Detect which cell encompasses the target text, then output its (x, y) center coordinate. 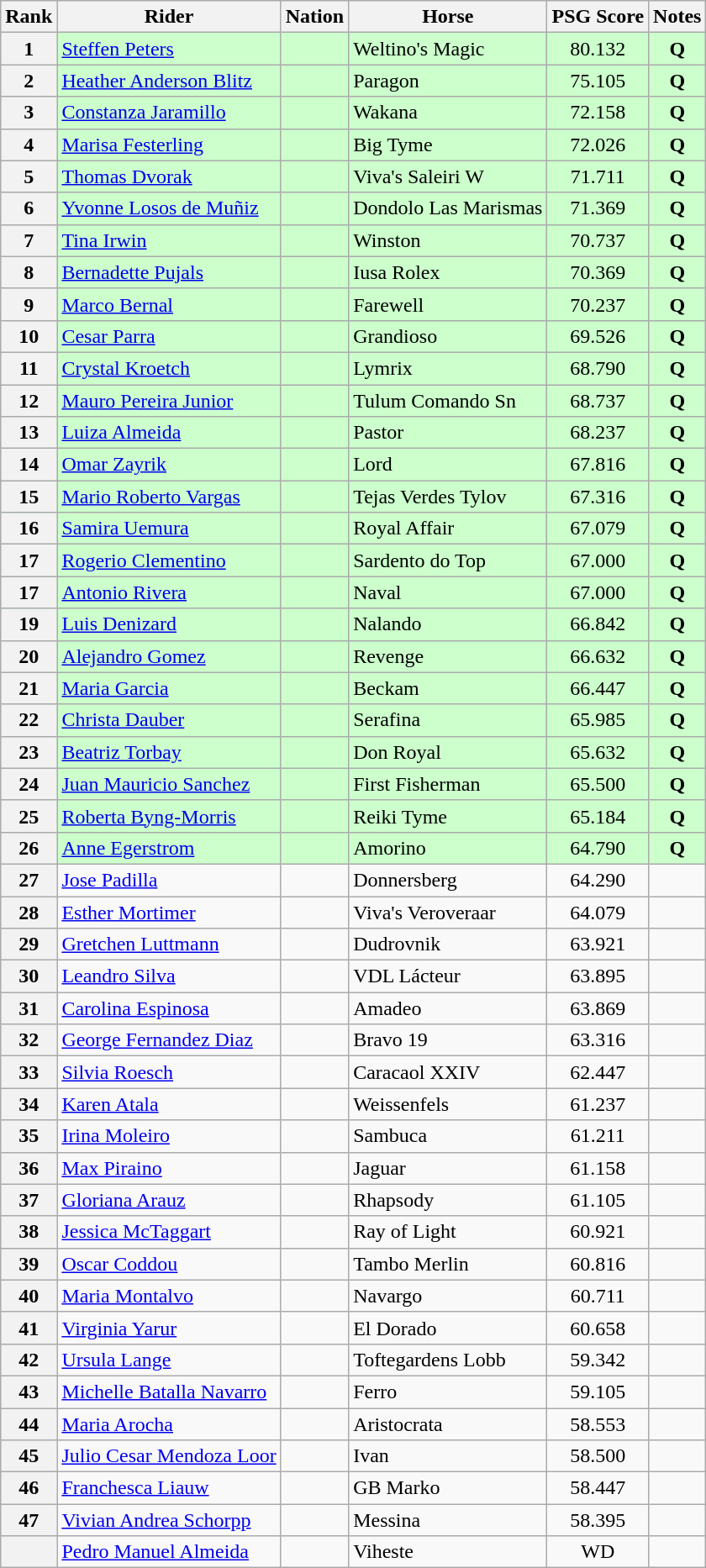
Christa Dauber (169, 720)
Thomas Dvorak (169, 176)
Luiza Almeida (169, 433)
Dudrovnik (448, 944)
30 (29, 976)
1 (29, 49)
Jessica McTaggart (169, 1232)
Iusa Rolex (448, 272)
Samira Uemura (169, 529)
44 (29, 1424)
40 (29, 1296)
65.184 (598, 816)
Juan Mauricio Sanchez (169, 784)
Esther Mortimer (169, 912)
Leandro Silva (169, 976)
60.658 (598, 1328)
64.790 (598, 848)
61.211 (598, 1136)
Royal Affair (448, 529)
66.632 (598, 656)
Paragon (448, 81)
Karen Atala (169, 1104)
42 (29, 1360)
29 (29, 944)
28 (29, 912)
46 (29, 1488)
65.500 (598, 784)
Mauro Pereira Junior (169, 401)
Sardento do Top (448, 560)
26 (29, 848)
61.158 (598, 1168)
Dondolo Las Marismas (448, 208)
34 (29, 1104)
6 (29, 208)
Tulum Comando Sn (448, 401)
Jose Padilla (169, 880)
Horse (448, 17)
68.790 (598, 368)
Maria Garcia (169, 688)
Beatriz Torbay (169, 752)
70.737 (598, 240)
Antonio Rivera (169, 592)
31 (29, 1008)
66.447 (598, 688)
4 (29, 145)
39 (29, 1264)
64.079 (598, 912)
37 (29, 1200)
43 (29, 1392)
Rogerio Clementino (169, 560)
38 (29, 1232)
7 (29, 240)
13 (29, 433)
21 (29, 688)
Roberta Byng-Morris (169, 816)
80.132 (598, 49)
58.553 (598, 1424)
12 (29, 401)
Pedro Manuel Almeida (169, 1552)
Ray of Light (448, 1232)
35 (29, 1136)
Maria Montalvo (169, 1296)
20 (29, 656)
Michelle Batalla Navarro (169, 1392)
Big Tyme (448, 145)
58.500 (598, 1456)
Julio Cesar Mendoza Loor (169, 1456)
Don Royal (448, 752)
Bravo 19 (448, 1040)
68.737 (598, 401)
Heather Anderson Blitz (169, 81)
Naval (448, 592)
Pastor (448, 433)
Navargo (448, 1296)
Gloriana Arauz (169, 1200)
Donnersberg (448, 880)
Viheste (448, 1552)
3 (29, 113)
Marisa Festerling (169, 145)
15 (29, 497)
65.985 (598, 720)
63.895 (598, 976)
11 (29, 368)
25 (29, 816)
61.105 (598, 1200)
Silvia Roesch (169, 1072)
60.816 (598, 1264)
First Fisherman (448, 784)
71.369 (598, 208)
Carolina Espinosa (169, 1008)
VDL Lácteur (448, 976)
Jaguar (448, 1168)
Weissenfels (448, 1104)
Omar Zayrik (169, 465)
Tina Irwin (169, 240)
10 (29, 336)
Ivan (448, 1456)
Sambuca (448, 1136)
36 (29, 1168)
66.842 (598, 624)
Anne Egerstrom (169, 848)
47 (29, 1520)
Nation (314, 17)
23 (29, 752)
Steffen Peters (169, 49)
65.632 (598, 752)
Rider (169, 17)
19 (29, 624)
70.237 (598, 304)
60.711 (598, 1296)
Mario Roberto Vargas (169, 497)
45 (29, 1456)
63.869 (598, 1008)
Aristocrata (448, 1424)
33 (29, 1072)
Revenge (448, 656)
Rank (29, 17)
9 (29, 304)
Yvonne Losos de Muñiz (169, 208)
Rhapsody (448, 1200)
5 (29, 176)
Cesar Parra (169, 336)
Virginia Yarur (169, 1328)
Serafina (448, 720)
59.342 (598, 1360)
GB Marko (448, 1488)
Notes (677, 17)
Marco Bernal (169, 304)
58.447 (598, 1488)
70.369 (598, 272)
WD (598, 1552)
68.237 (598, 433)
60.921 (598, 1232)
67.316 (598, 497)
72.026 (598, 145)
Maria Arocha (169, 1424)
Luis Denizard (169, 624)
Toftegardens Lobb (448, 1360)
67.816 (598, 465)
Messina (448, 1520)
Beckam (448, 688)
Tejas Verdes Tylov (448, 497)
58.395 (598, 1520)
Franchesca Liauw (169, 1488)
Caracaol XXIV (448, 1072)
62.447 (598, 1072)
59.105 (598, 1392)
George Fernandez Diaz (169, 1040)
Alejandro Gomez (169, 656)
Gretchen Luttmann (169, 944)
27 (29, 880)
61.237 (598, 1104)
72.158 (598, 113)
24 (29, 784)
PSG Score (598, 17)
Ursula Lange (169, 1360)
2 (29, 81)
64.290 (598, 880)
8 (29, 272)
69.526 (598, 336)
22 (29, 720)
75.105 (598, 81)
Bernadette Pujals (169, 272)
67.079 (598, 529)
Oscar Coddou (169, 1264)
Weltino's Magic (448, 49)
Ferro (448, 1392)
Viva's Saleiri W (448, 176)
63.921 (598, 944)
14 (29, 465)
Wakana (448, 113)
Farewell (448, 304)
Nalando (448, 624)
71.711 (598, 176)
Max Piraino (169, 1168)
41 (29, 1328)
32 (29, 1040)
Reiki Tyme (448, 816)
16 (29, 529)
63.316 (598, 1040)
Grandioso (448, 336)
Amorino (448, 848)
Lymrix (448, 368)
Tambo Merlin (448, 1264)
Winston (448, 240)
Viva's Veroveraar (448, 912)
Lord (448, 465)
Vivian Andrea Schorpp (169, 1520)
Constanza Jaramillo (169, 113)
Irina Moleiro (169, 1136)
Amadeo (448, 1008)
Crystal Kroetch (169, 368)
El Dorado (448, 1328)
